Return the [x, y] coordinate for the center point of the cell that contains the specified text.  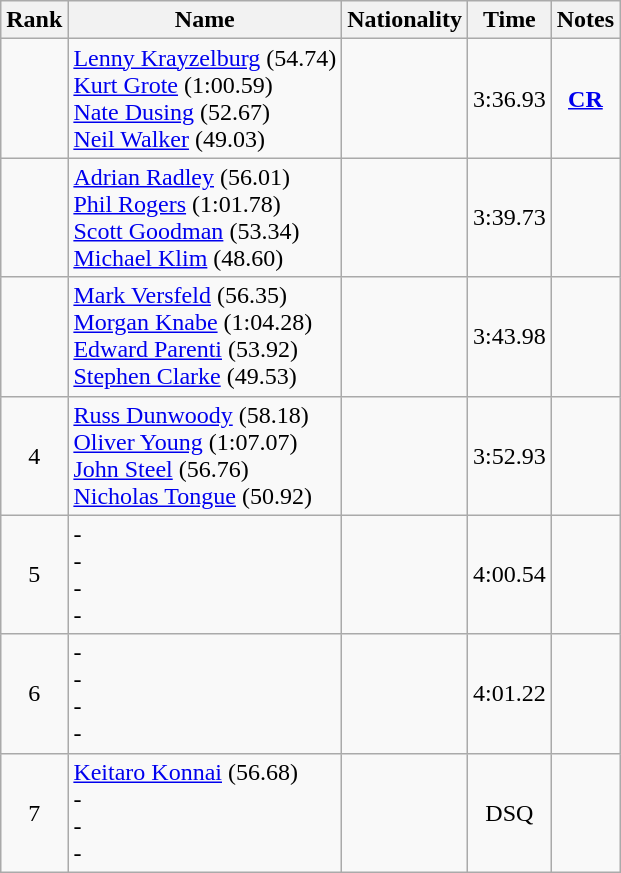
4:00.54 [509, 574]
Keitaro Konnai (56.68) - - - [205, 812]
Russ Dunwoody (58.18) Oliver Young (1:07.07) John Steel (56.76) Nicholas Tongue (50.92) [205, 456]
7 [34, 812]
Notes [585, 20]
3:36.93 [509, 98]
3:43.98 [509, 336]
Adrian Radley (56.01) Phil Rogers (1:01.78) Scott Goodman (53.34) Michael Klim (48.60) [205, 218]
5 [34, 574]
DSQ [509, 812]
Name [205, 20]
4:01.22 [509, 694]
Mark Versfeld (56.35) Morgan Knabe (1:04.28) Edward Parenti (53.92) Stephen Clarke (49.53) [205, 336]
4 [34, 456]
Lenny Krayzelburg (54.74) Kurt Grote (1:00.59) Nate Dusing (52.67) Neil Walker (49.03) [205, 98]
Rank [34, 20]
Time [509, 20]
3:39.73 [509, 218]
CR [585, 98]
Nationality [405, 20]
6 [34, 694]
3:52.93 [509, 456]
